Search for the cell housing the specified text and yield its [x, y] center coordinate. 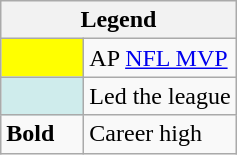
Led the league [160, 96]
Career high [160, 134]
Bold [42, 134]
AP NFL MVP [160, 58]
Legend [118, 20]
